Output the (X, Y) coordinate of the center of the cell containing the given text.  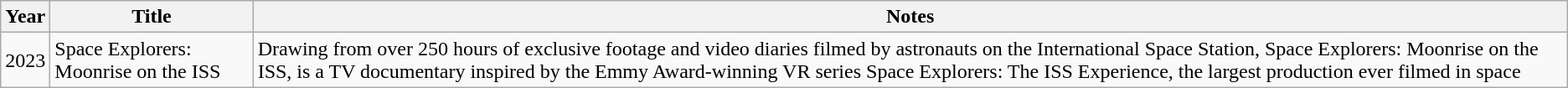
Year (25, 17)
Notes (910, 17)
Space Explorers: Moonrise on the ISS (152, 60)
2023 (25, 60)
Title (152, 17)
